For the text-containing cell, return its midpoint in [X, Y] coordinate format. 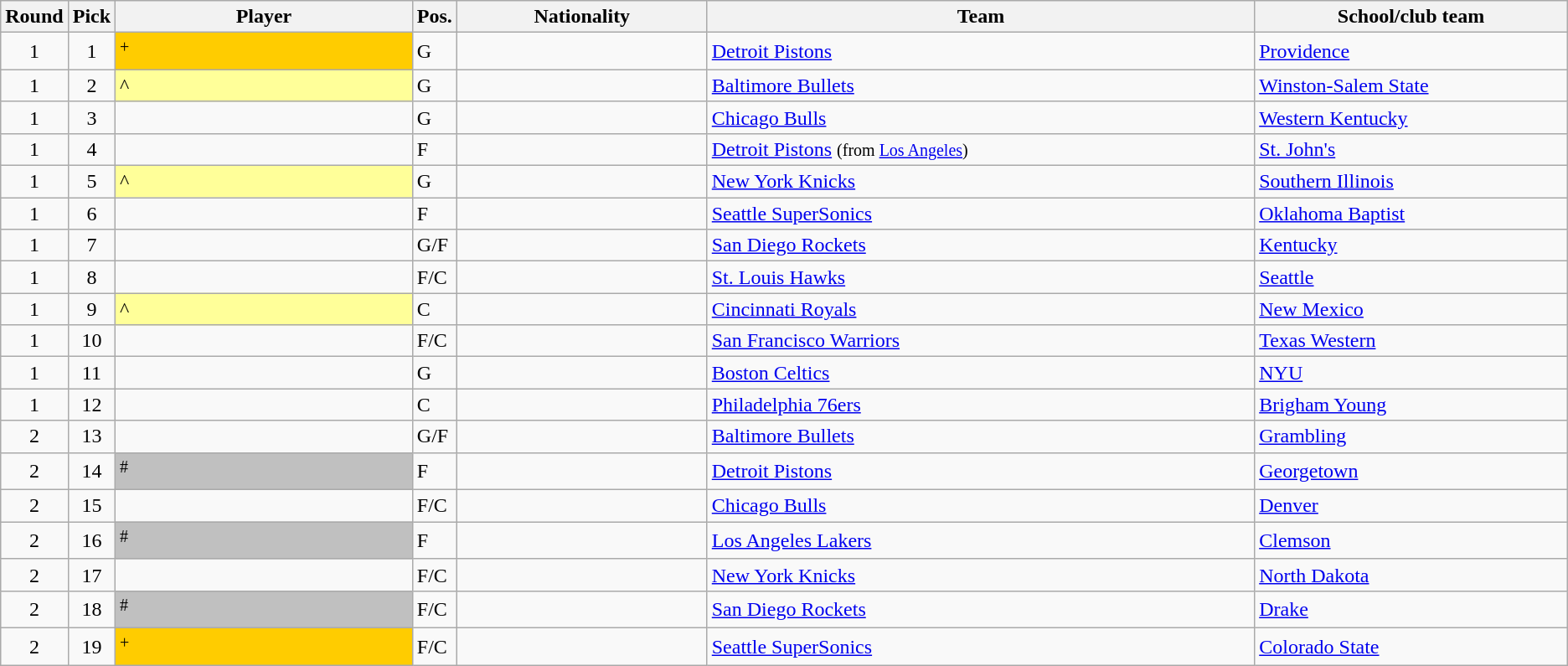
Providence [1411, 52]
Denver [1411, 506]
Clemson [1411, 541]
Brigham Young [1411, 405]
Round [34, 17]
13 [91, 436]
Colorado State [1411, 647]
19 [91, 647]
Team [980, 17]
New Mexico [1411, 309]
Nationality [581, 17]
Oklahoma Baptist [1411, 214]
11 [91, 373]
6 [91, 214]
18 [91, 610]
7 [91, 245]
Los Angeles Lakers [980, 541]
Drake [1411, 610]
Southern Illinois [1411, 182]
Cincinnati Royals [980, 309]
St. John's [1411, 149]
5 [91, 182]
3 [91, 117]
16 [91, 541]
Georgetown [1411, 471]
12 [91, 405]
Detroit Pistons (from Los Angeles) [980, 149]
14 [91, 471]
4 [91, 149]
Kentucky [1411, 245]
Pos. [434, 17]
Western Kentucky [1411, 117]
Player [265, 17]
North Dakota [1411, 575]
Grambling [1411, 436]
Texas Western [1411, 341]
8 [91, 277]
San Francisco Warriors [980, 341]
Boston Celtics [980, 373]
NYU [1411, 373]
Seattle [1411, 277]
17 [91, 575]
15 [91, 506]
10 [91, 341]
Philadelphia 76ers [980, 405]
9 [91, 309]
Pick [91, 17]
Winston-Salem State [1411, 85]
St. Louis Hawks [980, 277]
School/club team [1411, 17]
